Search for the cell housing the specified text and yield its (X, Y) center coordinate. 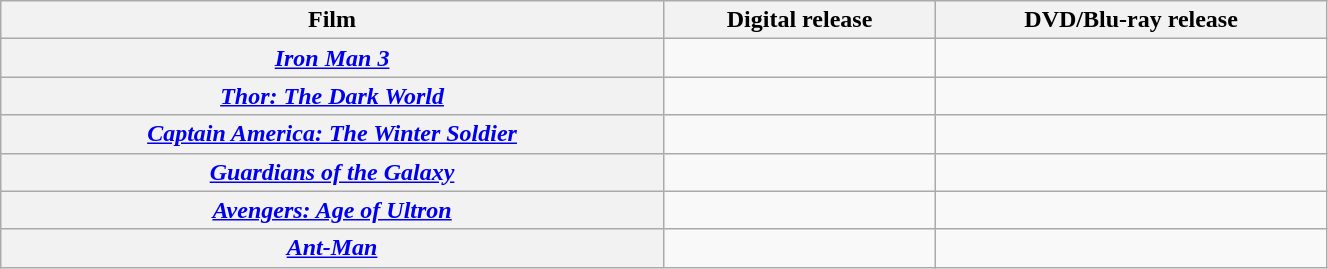
Film (332, 20)
Thor: The Dark World (332, 96)
Digital release (799, 20)
Guardians of the Galaxy (332, 172)
DVD/Blu-ray release (1132, 20)
Ant-Man (332, 248)
Avengers: Age of Ultron (332, 210)
Iron Man 3 (332, 58)
Captain America: The Winter Soldier (332, 134)
